Identify which cell holds the provided text, then report its (X, Y) central coordinate. 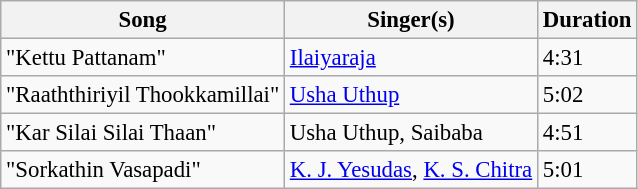
4:51 (588, 133)
Song (143, 20)
Duration (588, 20)
Usha Uthup, Saibaba (412, 133)
5:01 (588, 170)
"Kar Silai Silai Thaan" (143, 133)
"Raaththiriyil Thookkamillai" (143, 95)
K. J. Yesudas, K. S. Chitra (412, 170)
Singer(s) (412, 20)
4:31 (588, 58)
"Kettu Pattanam" (143, 58)
Ilaiyaraja (412, 58)
5:02 (588, 95)
"Sorkathin Vasapadi" (143, 170)
Usha Uthup (412, 95)
